Extract the [X, Y] coordinate from the center of the cell holding the provided text.  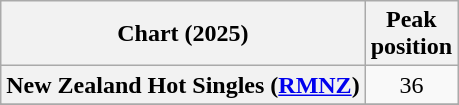
36 [411, 85]
New Zealand Hot Singles (RMNZ) [183, 85]
Chart (2025) [183, 34]
Peakposition [411, 34]
